Find where the given text appears and provide that cell's center as (X, Y) coordinate. 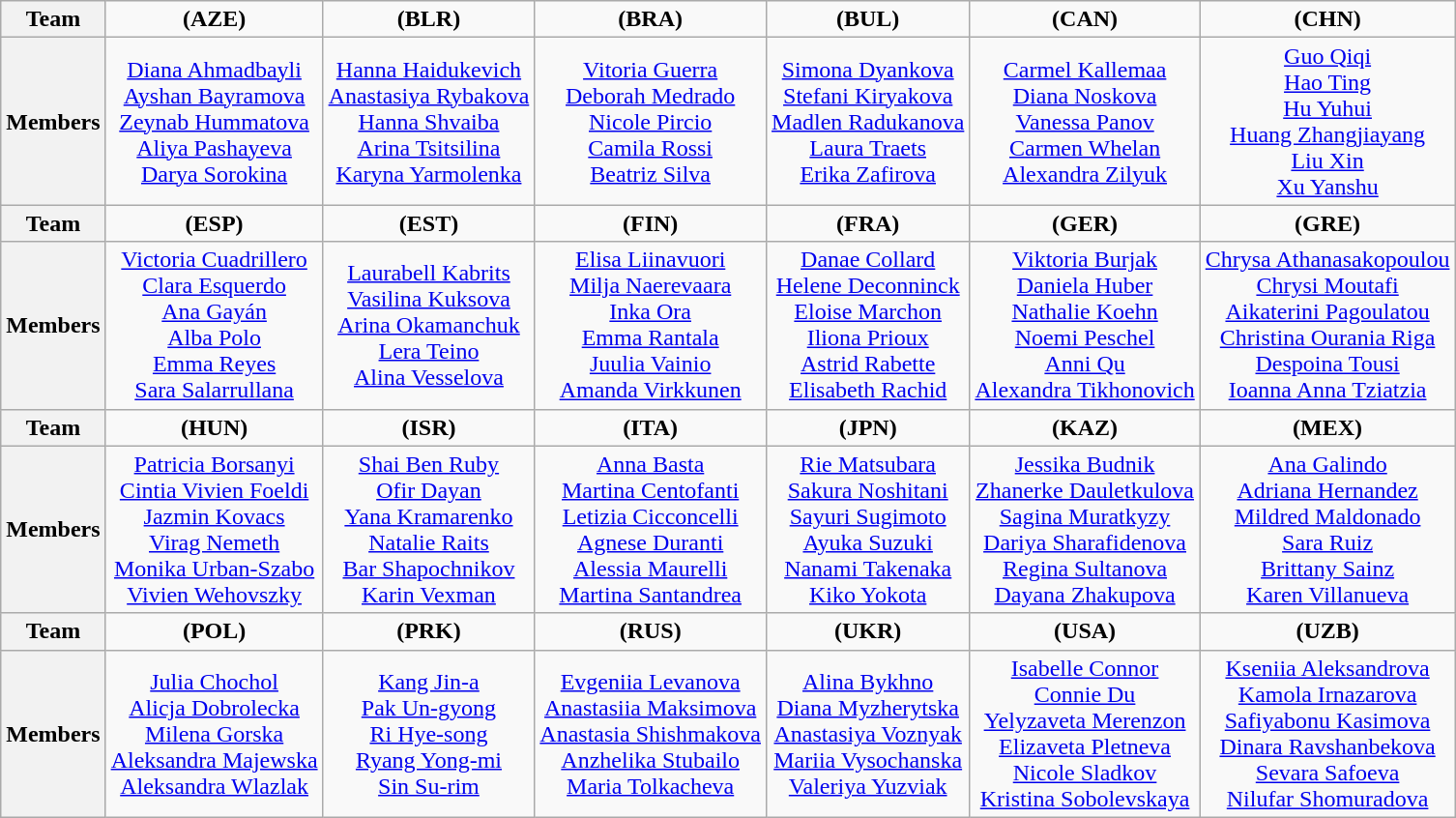
Kseniia AleksandrovaKamola IrnazarovaSafiyabonu KasimovaDinara RavshanbekovaSevara SafoevaNilufar Shomuradova (1327, 733)
(EST) (429, 223)
(BLR) (429, 19)
(MEX) (1327, 427)
(CAN) (1085, 19)
(UZB) (1327, 631)
(USA) (1085, 631)
(JPN) (868, 427)
Laurabell KabritsVasilina KuksovaArina OkamanchukLera TeinoAlina Vesselova (429, 325)
Shai Ben RubyOfir DayanYana KramarenkoNatalie RaitsBar ShapochnikovKarin Vexman (429, 530)
Isabelle ConnorConnie DuYelyzaveta MerenzonElizaveta PletnevaNicole SladkovKristina Sobolevskaya (1085, 733)
Evgeniia LevanovaAnastasiia MaksimovaAnastasia ShishmakovaAnzhelika StubailoMaria Tolkacheva (651, 733)
Jessika BudnikZhanerke DauletkulovaSagina MuratkyzyDariya SharafidenovaRegina SultanovaDayana Zhakupova (1085, 530)
(ISR) (429, 427)
(HUN) (215, 427)
Vitoria GuerraDeborah MedradoNicole PircioCamila RossiBeatriz Silva (651, 122)
Victoria CuadrilleroClara EsquerdoAna GayánAlba PoloEmma ReyesSara Salarrullana (215, 325)
(ESP) (215, 223)
(ITA) (651, 427)
Simona DyankovaStefani KiryakovaMadlen RadukanovaLaura TraetsErika Zafirova (868, 122)
Julia ChocholAlicja DobroleckaMilena GorskaAleksandra MajewskaAleksandra Wlazlak (215, 733)
Alina BykhnoDiana MyzherytskaAnastasiya VoznyakMariia VysochanskaValeriya Yuzviak (868, 733)
(BUL) (868, 19)
(RUS) (651, 631)
(GRE) (1327, 223)
Rie MatsubaraSakura NoshitaniSayuri SugimotoAyuka SuzukiNanami TakenakaKiko Yokota (868, 530)
(UKR) (868, 631)
(FIN) (651, 223)
Patricia BorsanyiCintia Vivien FoeldiJazmin KovacsVirag NemethMonika Urban-SzaboVivien Wehovszky (215, 530)
Elisa LiinavuoriMilja NaerevaaraInka OraEmma RantalaJuulia VainioAmanda Virkkunen (651, 325)
Carmel KallemaaDiana NoskovaVanessa PanovCarmen WhelanAlexandra Zilyuk (1085, 122)
Diana Ahmadbayli Ayshan BayramovaZeynab HummatovaAliya PashayevaDarya Sorokina (215, 122)
(PRK) (429, 631)
Chrysa AthanasakopoulouChrysi MoutafiAikaterini PagoulatouChristina Ourania RigaDespoina TousiIoanna Anna Tziatzia (1327, 325)
Viktoria BurjakDaniela HuberNathalie KoehnNoemi PeschelAnni QuAlexandra Tikhonovich (1085, 325)
Guo QiqiHao TingHu YuhuiHuang ZhangjiayangLiu XinXu Yanshu (1327, 122)
Kang Jin-aPak Un-gyongRi Hye-songRyang Yong-miSin Su-rim (429, 733)
(CHN) (1327, 19)
(BRA) (651, 19)
Danae CollardHelene DeconninckEloise MarchonIliona PriouxAstrid RabetteElisabeth Rachid (868, 325)
(KAZ) (1085, 427)
(AZE) (215, 19)
Anna BastaMartina CentofantiLetizia CicconcelliAgnese DurantiAlessia MaurelliMartina Santandrea (651, 530)
(POL) (215, 631)
(FRA) (868, 223)
Ana GalindoAdriana HernandezMildred MaldonadoSara RuizBrittany SainzKaren Villanueva (1327, 530)
(GER) (1085, 223)
Hanna HaidukevichAnastasiya RybakovaHanna ShvaibaArina TsitsilinaKaryna Yarmolenka (429, 122)
